Extract the (X, Y) coordinate from the center of the cell holding the provided text.  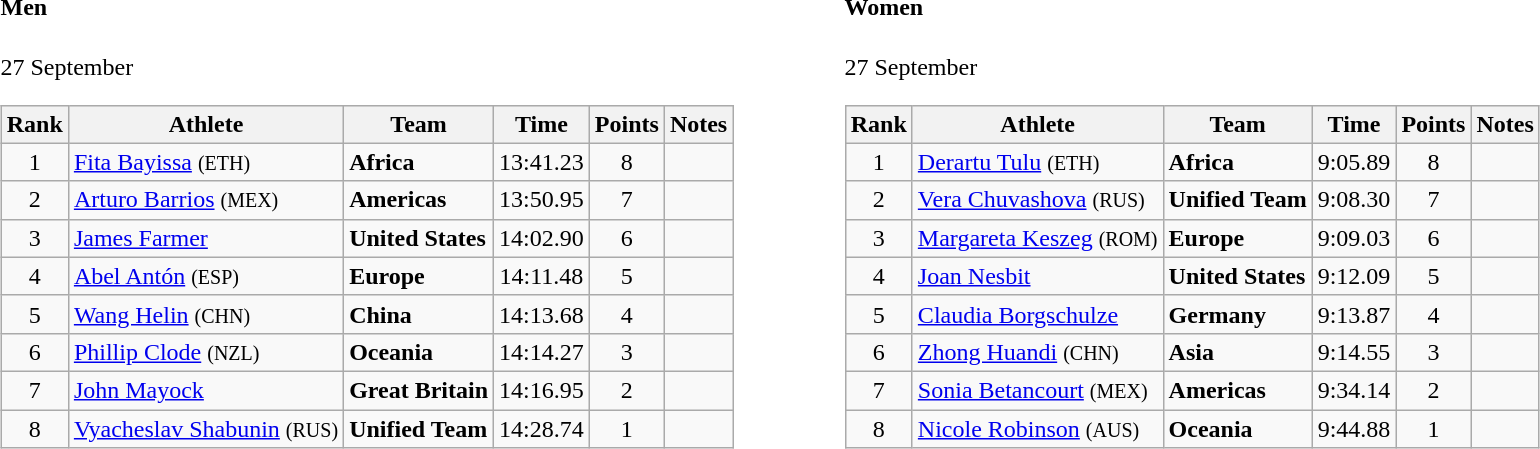
Nicole Robinson (AUS) (1038, 429)
9:08.30 (1354, 200)
Arturo Barrios (MEX) (206, 200)
14:16.95 (542, 390)
9:13.87 (1354, 314)
Claudia Borgschulze (1038, 314)
9:14.55 (1354, 352)
Zhong Huandi (CHN) (1038, 352)
Fita Bayissa (ETH) (206, 162)
China (419, 314)
James Farmer (206, 238)
13:41.23 (542, 162)
Margareta Keszeg (ROM) (1038, 238)
Phillip Clode (NZL) (206, 352)
14:28.74 (542, 429)
Joan Nesbit (1038, 276)
John Mayock (206, 390)
9:34.14 (1354, 390)
Sonia Betancourt (MEX) (1038, 390)
9:44.88 (1354, 429)
9:09.03 (1354, 238)
Great Britain (419, 390)
9:12.09 (1354, 276)
13:50.95 (542, 200)
Asia (1238, 352)
Abel Antón (ESP) (206, 276)
14:11.48 (542, 276)
Wang Helin (CHN) (206, 314)
14:13.68 (542, 314)
Germany (1238, 314)
14:02.90 (542, 238)
Derartu Tulu (ETH) (1038, 162)
9:05.89 (1354, 162)
Vera Chuvashova (RUS) (1038, 200)
Vyacheslav Shabunin (RUS) (206, 429)
14:14.27 (542, 352)
